Determine the [X, Y] coordinate at the center of the cell enclosing the given text.  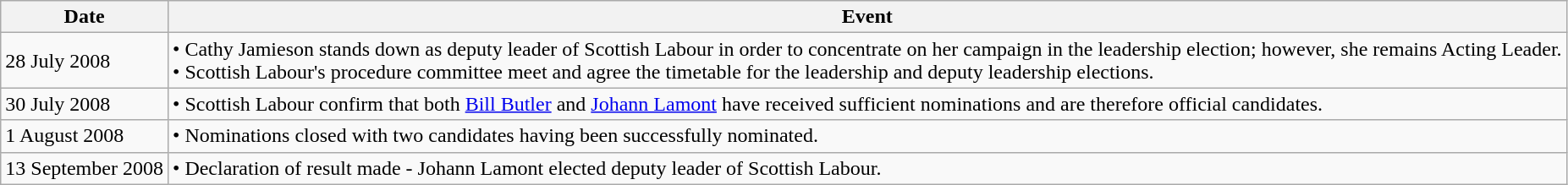
• Nominations closed with two candidates having been successfully nominated. [867, 136]
30 July 2008 [85, 104]
Event [867, 17]
• Declaration of result made - Johann Lamont elected deputy leader of Scottish Labour. [867, 168]
1 August 2008 [85, 136]
• Scottish Labour confirm that both Bill Butler and Johann Lamont have received sufficient nominations and are therefore official candidates. [867, 104]
28 July 2008 [85, 61]
Date [85, 17]
13 September 2008 [85, 168]
